Locate the cell with the specified text and output its [x, y] center coordinate. 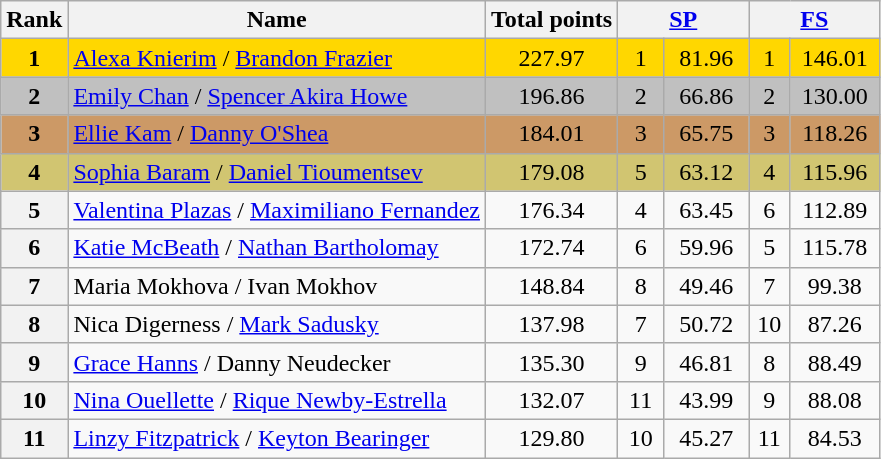
146.01 [835, 58]
Grace Hanns / Danny Neudecker [277, 362]
87.26 [835, 324]
Alexa Knierim / Brandon Frazier [277, 58]
88.49 [835, 362]
FS [814, 20]
Total points [551, 20]
115.96 [835, 172]
43.99 [706, 400]
135.30 [551, 362]
99.38 [835, 286]
63.45 [706, 210]
63.12 [706, 172]
50.72 [706, 324]
45.27 [706, 438]
65.75 [706, 134]
184.01 [551, 134]
137.98 [551, 324]
66.86 [706, 96]
Rank [34, 20]
176.34 [551, 210]
SP [684, 20]
Emily Chan / Spencer Akira Howe [277, 96]
Linzy Fitzpatrick / Keyton Bearinger [277, 438]
59.96 [706, 248]
Nina Ouellette / Rique Newby-Estrella [277, 400]
81.96 [706, 58]
46.81 [706, 362]
Maria Mokhova / Ivan Mokhov [277, 286]
172.74 [551, 248]
49.46 [706, 286]
Katie McBeath / Nathan Bartholomay [277, 248]
129.80 [551, 438]
132.07 [551, 400]
148.84 [551, 286]
118.26 [835, 134]
Name [277, 20]
Ellie Kam / Danny O'Shea [277, 134]
Sophia Baram / Daniel Tioumentsev [277, 172]
88.08 [835, 400]
130.00 [835, 96]
Valentina Plazas / Maximiliano Fernandez [277, 210]
112.89 [835, 210]
Nica Digerness / Mark Sadusky [277, 324]
179.08 [551, 172]
84.53 [835, 438]
227.97 [551, 58]
115.78 [835, 248]
196.86 [551, 96]
